Pinpoint the cell where the given text exists, returning its (X, Y) midpoint coordinate. 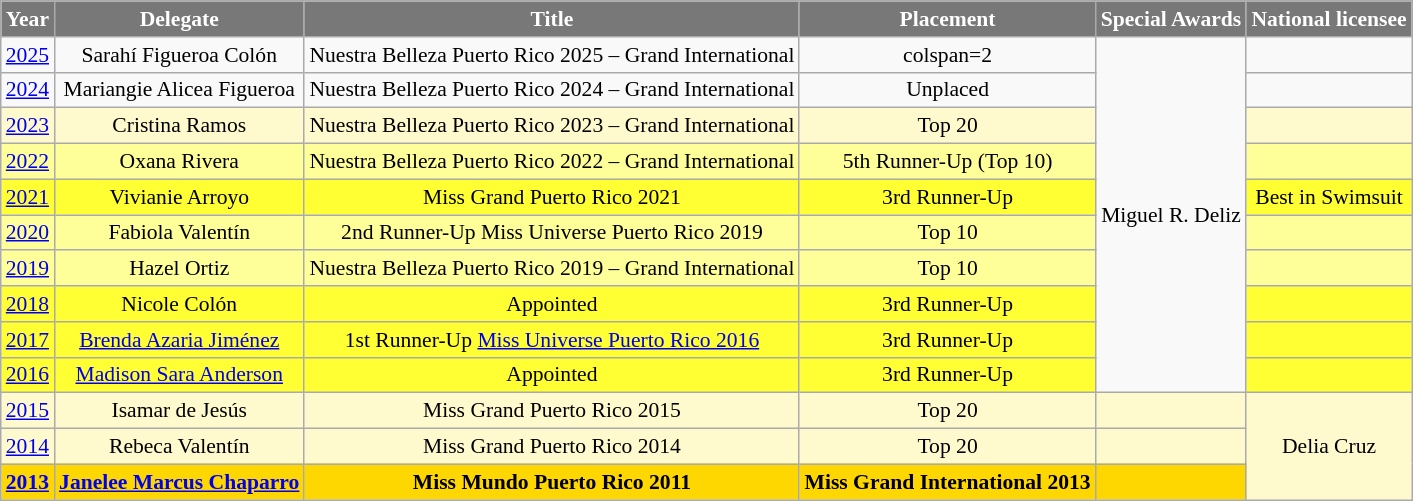
Nicole Colón (179, 304)
Nuestra Belleza Puerto Rico 2022 – Grand International (552, 162)
2014 (28, 447)
Unplaced (947, 90)
Nuestra Belleza Puerto Rico 2024 – Grand International (552, 90)
Vivianie Arroyo (179, 197)
Delegate (179, 19)
2020 (28, 233)
5th Runner-Up (Top 10) (947, 162)
2018 (28, 304)
2021 (28, 197)
Miss Grand International 2013 (947, 482)
Miss Grand Puerto Rico 2015 (552, 411)
Rebeca Valentín (179, 447)
Madison Sara Anderson (179, 375)
Special Awards (1172, 19)
Placement (947, 19)
Miguel R. Deliz (1172, 215)
2013 (28, 482)
Best in Swimsuit (1328, 197)
Isamar de Jesús (179, 411)
Sarahí Figueroa Colón (179, 55)
2016 (28, 375)
2nd Runner-Up Miss Universe Puerto Rico 2019 (552, 233)
Fabiola Valentín (179, 233)
1st Runner-Up Miss Universe Puerto Rico 2016 (552, 340)
Delia Cruz (1328, 446)
Nuestra Belleza Puerto Rico 2025 – Grand International (552, 55)
Nuestra Belleza Puerto Rico 2019 – Grand International (552, 269)
2024 (28, 90)
Miss Grand Puerto Rico 2014 (552, 447)
2025 (28, 55)
2022 (28, 162)
Miss Mundo Puerto Rico 2011 (552, 482)
Miss Grand Puerto Rico 2021 (552, 197)
Oxana Rivera (179, 162)
Title (552, 19)
2023 (28, 126)
2015 (28, 411)
Mariangie Alicea Figueroa (179, 90)
Cristina Ramos (179, 126)
National licensee (1328, 19)
Janelee Marcus Chaparro (179, 482)
2017 (28, 340)
Brenda Azaria Jiménez (179, 340)
colspan=2 (947, 55)
Hazel Ortiz (179, 269)
Nuestra Belleza Puerto Rico 2023 – Grand International (552, 126)
Year (28, 19)
2019 (28, 269)
